Scan for the cell matching the given text and deliver its [X, Y] coordinate at center. 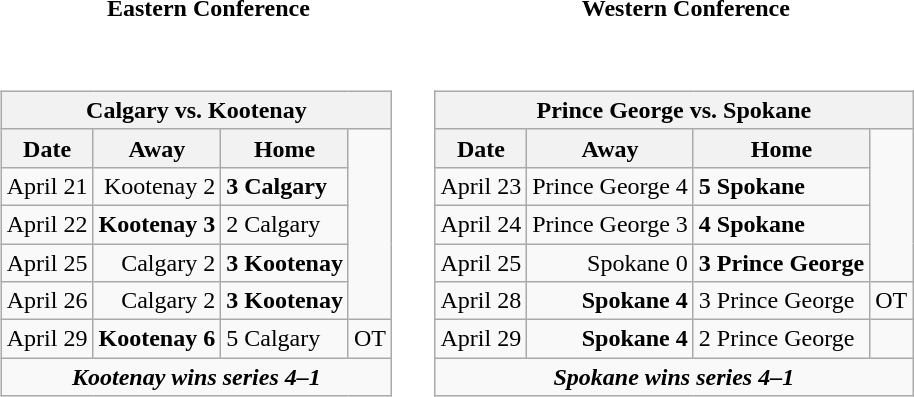
Spokane 0 [610, 263]
2 Prince George [781, 339]
Kootenay wins series 4–1 [196, 377]
Prince George vs. Spokane [674, 110]
April 28 [481, 301]
Kootenay 2 [157, 186]
April 26 [47, 301]
Calgary vs. Kootenay [196, 110]
Kootenay 6 [157, 339]
Prince George 3 [610, 224]
4 Spokane [781, 224]
3 Calgary [285, 186]
5 Spokane [781, 186]
5 Calgary [285, 339]
Kootenay 3 [157, 224]
April 21 [47, 186]
April 23 [481, 186]
Spokane wins series 4–1 [674, 377]
April 24 [481, 224]
Prince George 4 [610, 186]
2 Calgary [285, 224]
April 22 [47, 224]
